Return the (X, Y) coordinate for the center point of the cell that contains the specified text.  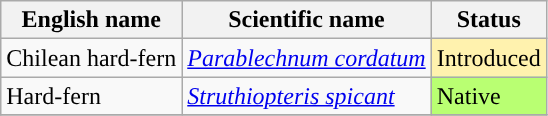
Chilean hard-fern (92, 58)
Scientific name (306, 20)
Parablechnum cordatum (306, 58)
Status (488, 20)
Struthiopteris spicant (306, 96)
Hard-fern (92, 96)
Native (488, 96)
English name (92, 20)
Introduced (488, 58)
